Return (X, Y) of the center of cell containing provided text 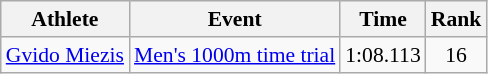
16 (456, 55)
1:08.113 (382, 55)
Men's 1000m time trial (234, 55)
Gvido Miezis (65, 55)
Time (382, 19)
Event (234, 19)
Rank (456, 19)
Athlete (65, 19)
